Identify which cell holds the provided text, then report its [x, y] central coordinate. 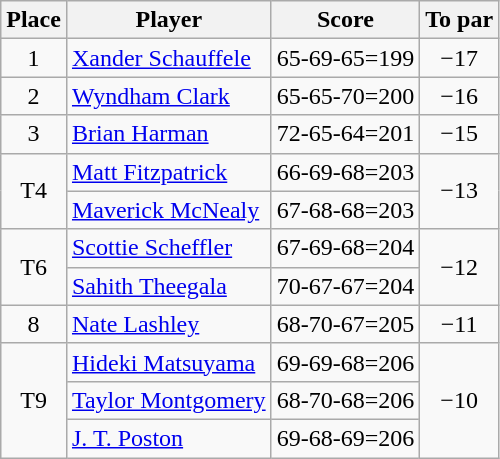
68-70-68=206 [346, 400]
Hideki Matsuyama [168, 362]
Player [168, 20]
2 [34, 96]
J. T. Poston [168, 438]
−15 [460, 134]
69-69-68=206 [346, 362]
69-68-69=206 [346, 438]
T9 [34, 400]
66-69-68=203 [346, 172]
Xander Schauffele [168, 58]
T6 [34, 267]
T4 [34, 191]
67-68-68=203 [346, 210]
−17 [460, 58]
To par [460, 20]
−16 [460, 96]
67-69-68=204 [346, 248]
Scottie Scheffler [168, 248]
Matt Fitzpatrick [168, 172]
Nate Lashley [168, 324]
3 [34, 134]
65-69-65=199 [346, 58]
8 [34, 324]
−13 [460, 191]
Place [34, 20]
Maverick McNealy [168, 210]
−11 [460, 324]
Taylor Montgomery [168, 400]
Sahith Theegala [168, 286]
Wyndham Clark [168, 96]
68-70-67=205 [346, 324]
65-65-70=200 [346, 96]
Brian Harman [168, 134]
70-67-67=204 [346, 286]
−12 [460, 267]
Score [346, 20]
72-65-64=201 [346, 134]
−10 [460, 400]
1 [34, 58]
